Output the (X, Y) coordinate of the center of the cell containing the given text.  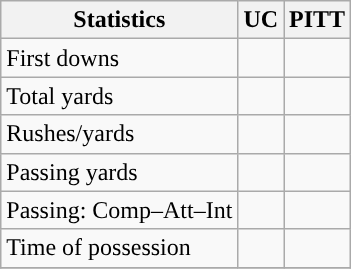
Passing: Comp–Att–Int (120, 210)
UC (261, 20)
First downs (120, 58)
PITT (318, 20)
Rushes/yards (120, 134)
Time of possession (120, 248)
Passing yards (120, 172)
Statistics (120, 20)
Total yards (120, 96)
